Extract the [X, Y] coordinate from the center of the cell holding the provided text.  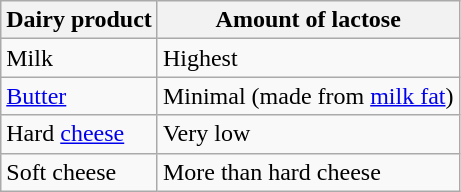
Milk [80, 58]
Hard cheese [80, 134]
Highest [308, 58]
Amount of lactose [308, 20]
More than hard cheese [308, 172]
Minimal (made from milk fat) [308, 96]
Butter [80, 96]
Very low [308, 134]
Soft cheese [80, 172]
Dairy product [80, 20]
